Detect which cell encompasses the target text, then output its (x, y) center coordinate. 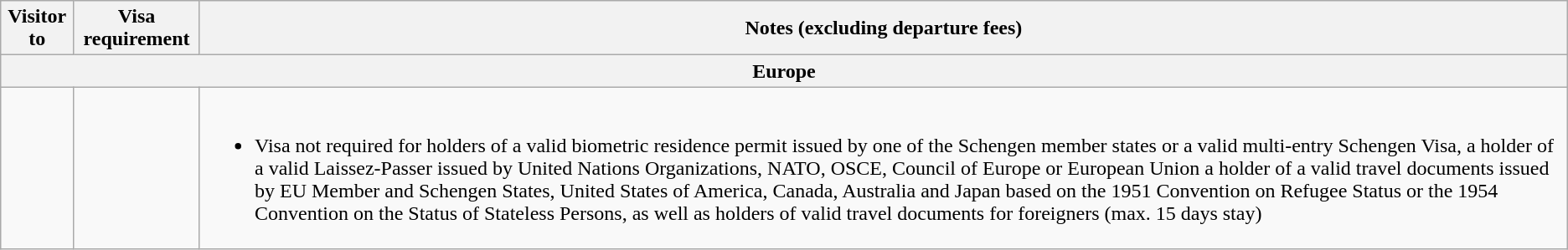
Visa requirement (137, 28)
Visitor to (37, 28)
Notes (excluding departure fees) (883, 28)
Europe (784, 71)
